Search for the cell housing the specified text and yield its [X, Y] center coordinate. 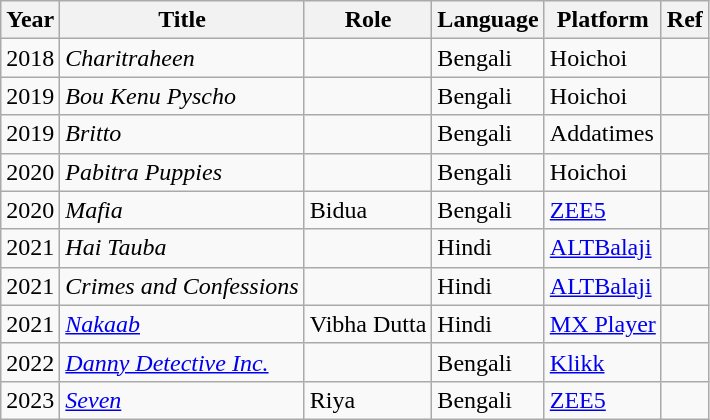
Bidua [368, 210]
Seven [182, 400]
Riya [368, 400]
Language [488, 20]
Year [30, 20]
MX Player [602, 324]
Britto [182, 134]
Title [182, 20]
Role [368, 20]
Vibha Dutta [368, 324]
Danny Detective Inc. [182, 362]
Addatimes [602, 134]
Crimes and Confessions [182, 286]
Hai Tauba [182, 248]
Mafia [182, 210]
Bou Kenu Pyscho [182, 96]
2018 [30, 58]
Pabitra Puppies [182, 172]
2022 [30, 362]
Klikk [602, 362]
Charitraheen [182, 58]
Platform [602, 20]
Nakaab [182, 324]
Ref [684, 20]
2023 [30, 400]
